Extract the [x, y] coordinate from the center of the cell holding the provided text.  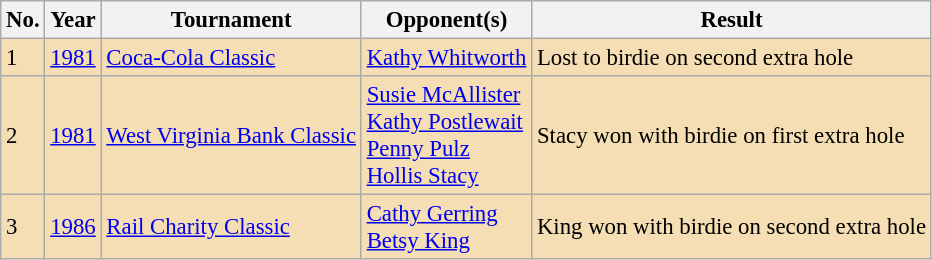
Lost to birdie on second extra hole [732, 58]
West Virginia Bank Classic [231, 136]
Cathy Gerring Betsy King [446, 228]
Result [732, 20]
Coca-Cola Classic [231, 58]
Kathy Whitworth [446, 58]
Year [73, 20]
No. [23, 20]
3 [23, 228]
King won with birdie on second extra hole [732, 228]
Tournament [231, 20]
Rail Charity Classic [231, 228]
1986 [73, 228]
Susie McAllister Kathy Postlewait Penny Pulz Hollis Stacy [446, 136]
Stacy won with birdie on first extra hole [732, 136]
2 [23, 136]
Opponent(s) [446, 20]
1 [23, 58]
